Determine the [x, y] coordinate at the center of the cell enclosing the given text.  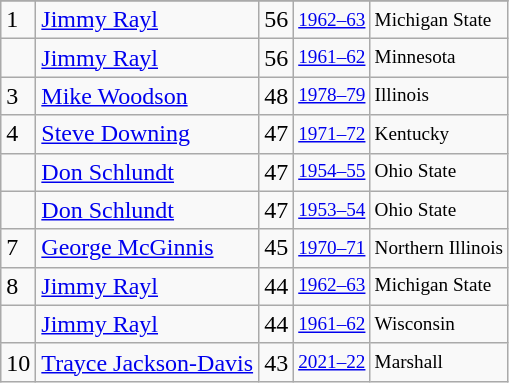
1978–79 [332, 96]
1 [18, 20]
1954–55 [332, 172]
1953–54 [332, 210]
Mike Woodson [148, 96]
Illinois [439, 96]
10 [18, 362]
8 [18, 286]
Kentucky [439, 134]
Wisconsin [439, 324]
George McGinnis [148, 248]
Marshall [439, 362]
43 [276, 362]
48 [276, 96]
Minnesota [439, 58]
Steve Downing [148, 134]
45 [276, 248]
Northern Illinois [439, 248]
7 [18, 248]
3 [18, 96]
2021–22 [332, 362]
1971–72 [332, 134]
1970–71 [332, 248]
Trayce Jackson-Davis [148, 362]
4 [18, 134]
